Return the [x, y] coordinate for the center point of the cell that contains the specified text.  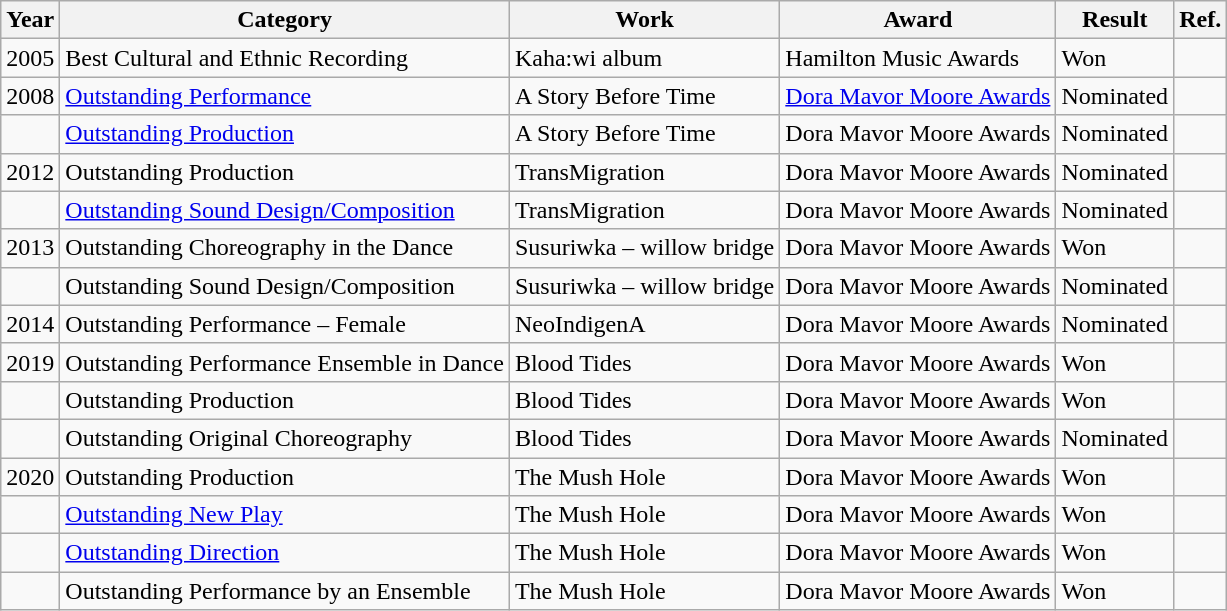
Hamilton Music Awards [918, 58]
Outstanding Performance – Female [285, 324]
Category [285, 20]
Outstanding New Play [285, 515]
Work [644, 20]
Outstanding Direction [285, 553]
Award [918, 20]
2008 [30, 96]
2020 [30, 477]
2014 [30, 324]
Outstanding Choreography in the Dance [285, 248]
Outstanding Performance [285, 96]
Outstanding Original Choreography [285, 438]
Outstanding Performance by an Ensemble [285, 591]
Kaha:wi album [644, 58]
Outstanding Performance Ensemble in Dance [285, 362]
Best Cultural and Ethnic Recording [285, 58]
NeoIndigenA [644, 324]
Ref. [1200, 20]
Year [30, 20]
2005 [30, 58]
2013 [30, 248]
2012 [30, 172]
2019 [30, 362]
Result [1115, 20]
